Scan for the cell matching the given text and deliver its [X, Y] coordinate at center. 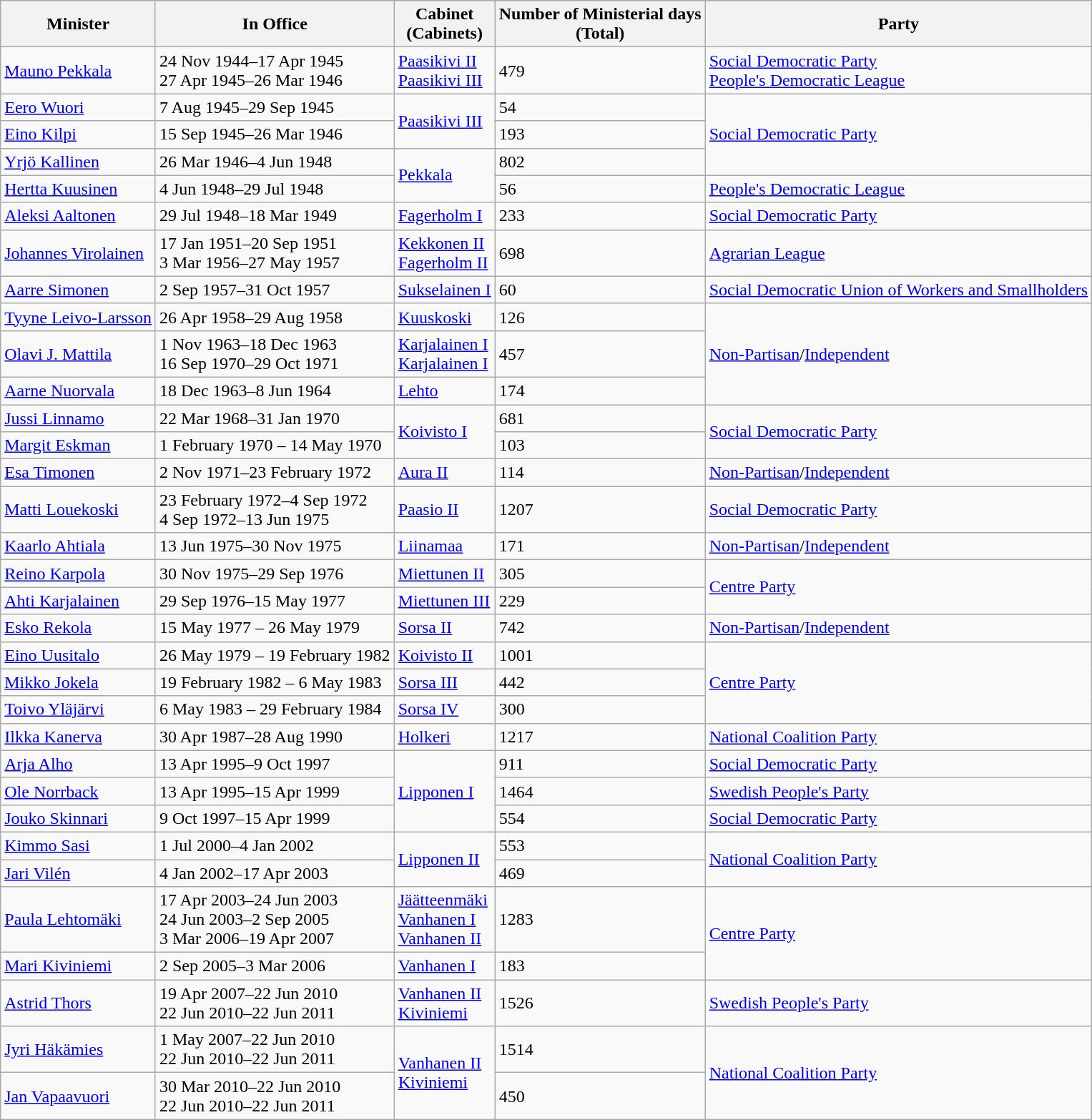
15 Sep 1945–26 Mar 1946 [275, 134]
Eino Uusitalo [79, 655]
553 [600, 845]
In Office [275, 24]
Jyri Häkämies [79, 1050]
15 May 1977 – 26 May 1979 [275, 628]
Paasikivi IIPaasikivi III [445, 70]
1283 [600, 920]
Liinamaa [445, 546]
Aarre Simonen [79, 290]
1 Jul 2000–4 Jan 2002 [275, 845]
7 Aug 1945–29 Sep 1945 [275, 107]
Astrid Thors [79, 1003]
698 [600, 253]
Sorsa III [445, 682]
174 [600, 390]
4 Jun 1948–29 Jul 1948 [275, 189]
1514 [600, 1050]
Social Democratic PartyPeople's Democratic League [898, 70]
Hertta Kuusinen [79, 189]
18 Dec 1963–8 Jun 1964 [275, 390]
Paasikivi III [445, 121]
Koivisto II [445, 655]
26 Apr 1958–29 Aug 1958 [275, 317]
1526 [600, 1003]
Arja Alho [79, 764]
1 Nov 1963–18 Dec 196316 Sep 1970–29 Oct 1971 [275, 353]
Kimmo Sasi [79, 845]
193 [600, 134]
Esko Rekola [79, 628]
Ahti Karjalainen [79, 601]
13 Apr 1995–15 Apr 1999 [275, 791]
Mari Kiviniemi [79, 966]
Kuuskoski [445, 317]
Lehto [445, 390]
Sukselainen I [445, 290]
442 [600, 682]
Kekkonen IIFagerholm II [445, 253]
Tyyne Leivo-Larsson [79, 317]
2 Sep 1957–31 Oct 1957 [275, 290]
30 Nov 1975–29 Sep 1976 [275, 574]
681 [600, 418]
305 [600, 574]
19 Apr 2007–22 Jun 201022 Jun 2010–22 Jun 2011 [275, 1003]
457 [600, 353]
Matti Louekoski [79, 509]
9 Oct 1997–15 Apr 1999 [275, 818]
29 Sep 1976–15 May 1977 [275, 601]
Toivo Yläjärvi [79, 709]
Ilkka Kanerva [79, 737]
56 [600, 189]
103 [600, 446]
30 Mar 2010–22 Jun 201022 Jun 2010–22 Jun 2011 [275, 1096]
Agrarian League [898, 253]
13 Jun 1975–30 Nov 1975 [275, 546]
Lipponen II [445, 859]
Aarne Nuorvala [79, 390]
1 May 2007–22 Jun 201022 Jun 2010–22 Jun 2011 [275, 1050]
Miettunen II [445, 574]
1217 [600, 737]
24 Nov 1944–17 Apr 194527 Apr 1945–26 Mar 1946 [275, 70]
229 [600, 601]
Lipponen I [445, 791]
450 [600, 1096]
22 Mar 1968–31 Jan 1970 [275, 418]
Mikko Jokela [79, 682]
114 [600, 473]
1 February 1970 – 14 May 1970 [275, 446]
Party [898, 24]
Vanhanen I [445, 966]
54 [600, 107]
1207 [600, 509]
742 [600, 628]
Minister [79, 24]
Jan Vapaavuori [79, 1096]
Mauno Pekkala [79, 70]
Aleksi Aaltonen [79, 216]
171 [600, 546]
Esa Timonen [79, 473]
17 Jan 1951–20 Sep 19513 Mar 1956–27 May 1957 [275, 253]
29 Jul 1948–18 Mar 1949 [275, 216]
19 February 1982 – 6 May 1983 [275, 682]
JäätteenmäkiVanhanen IVanhanen II [445, 920]
911 [600, 764]
6 May 1983 – 29 February 1984 [275, 709]
Holkeri [445, 737]
300 [600, 709]
479 [600, 70]
Margit Eskman [79, 446]
People's Democratic League [898, 189]
Sorsa IV [445, 709]
17 Apr 2003–24 Jun 200324 Jun 2003–2 Sep 20053 Mar 2006–19 Apr 2007 [275, 920]
Jouko Skinnari [79, 818]
2 Nov 1971–23 February 1972 [275, 473]
Social Democratic Union of Workers and Smallholders [898, 290]
Paula Lehtomäki [79, 920]
60 [600, 290]
Olavi J. Mattila [79, 353]
Johannes Virolainen [79, 253]
Eero Wuori [79, 107]
Karjalainen IKarjalainen I [445, 353]
Eino Kilpi [79, 134]
Ole Norrback [79, 791]
Number of Ministerial days (Total) [600, 24]
Koivisto I [445, 432]
Aura II [445, 473]
Reino Karpola [79, 574]
1464 [600, 791]
Yrjö Kallinen [79, 162]
30 Apr 1987–28 Aug 1990 [275, 737]
Kaarlo Ahtiala [79, 546]
126 [600, 317]
4 Jan 2002–17 Apr 2003 [275, 873]
23 February 1972–4 Sep 19724 Sep 1972–13 Jun 1975 [275, 509]
Jussi Linnamo [79, 418]
2 Sep 2005–3 Mar 2006 [275, 966]
554 [600, 818]
26 May 1979 – 19 February 1982 [275, 655]
1001 [600, 655]
Sorsa II [445, 628]
233 [600, 216]
802 [600, 162]
Cabinet(Cabinets) [445, 24]
Paasio II [445, 509]
13 Apr 1995–9 Oct 1997 [275, 764]
469 [600, 873]
183 [600, 966]
Fagerholm I [445, 216]
Pekkala [445, 175]
26 Mar 1946–4 Jun 1948 [275, 162]
Jari Vilén [79, 873]
Miettunen III [445, 601]
